Find where the given text appears and provide that cell's center as [X, Y] coordinate. 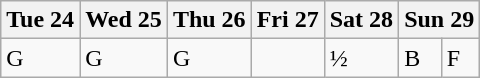
Sun 29 [440, 20]
Sat 28 [361, 20]
½ [361, 58]
B [420, 58]
Thu 26 [209, 20]
Wed 25 [124, 20]
F [460, 58]
Tue 24 [40, 20]
Fri 27 [288, 20]
